Detect which cell encompasses the target text, then output its (X, Y) center coordinate. 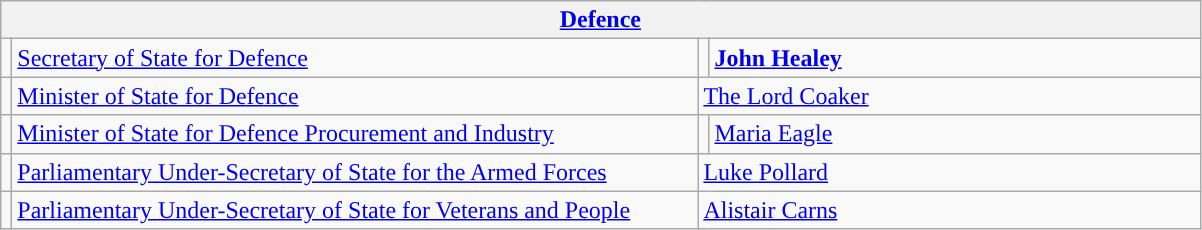
Parliamentary Under-Secretary of State for Veterans and People (355, 210)
Luke Pollard (949, 172)
The Lord Coaker (949, 96)
Minister of State for Defence (355, 96)
Minister of State for Defence Procurement and Industry (355, 134)
Secretary of State for Defence (355, 58)
John Healey (954, 58)
Parliamentary Under-Secretary of State for the Armed Forces (355, 172)
Maria Eagle (954, 134)
Defence (600, 20)
Alistair Carns (949, 210)
